Scan for the cell matching the given text and deliver its (x, y) coordinate at center. 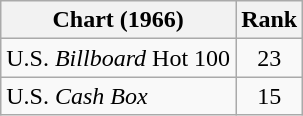
23 (270, 58)
U.S. Billboard Hot 100 (118, 58)
Chart (1966) (118, 20)
U.S. Cash Box (118, 96)
Rank (270, 20)
15 (270, 96)
